Scan for the cell matching the given text and deliver its [X, Y] coordinate at center. 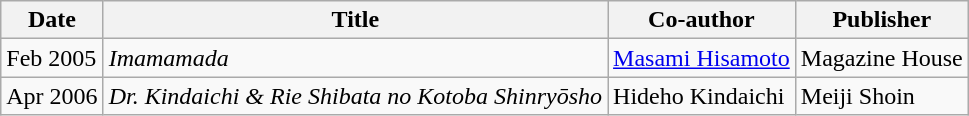
Publisher [882, 20]
Co-author [702, 20]
Hideho Kindaichi [702, 96]
Dr. Kindaichi & Rie Shibata no Kotoba Shinryōsho [355, 96]
Masami Hisamoto [702, 58]
Apr 2006 [52, 96]
Magazine House [882, 58]
Date [52, 20]
Feb 2005 [52, 58]
Imamamada [355, 58]
Meiji Shoin [882, 96]
Title [355, 20]
